Return the (X, Y) coordinate for the center point of the cell that contains the specified text.  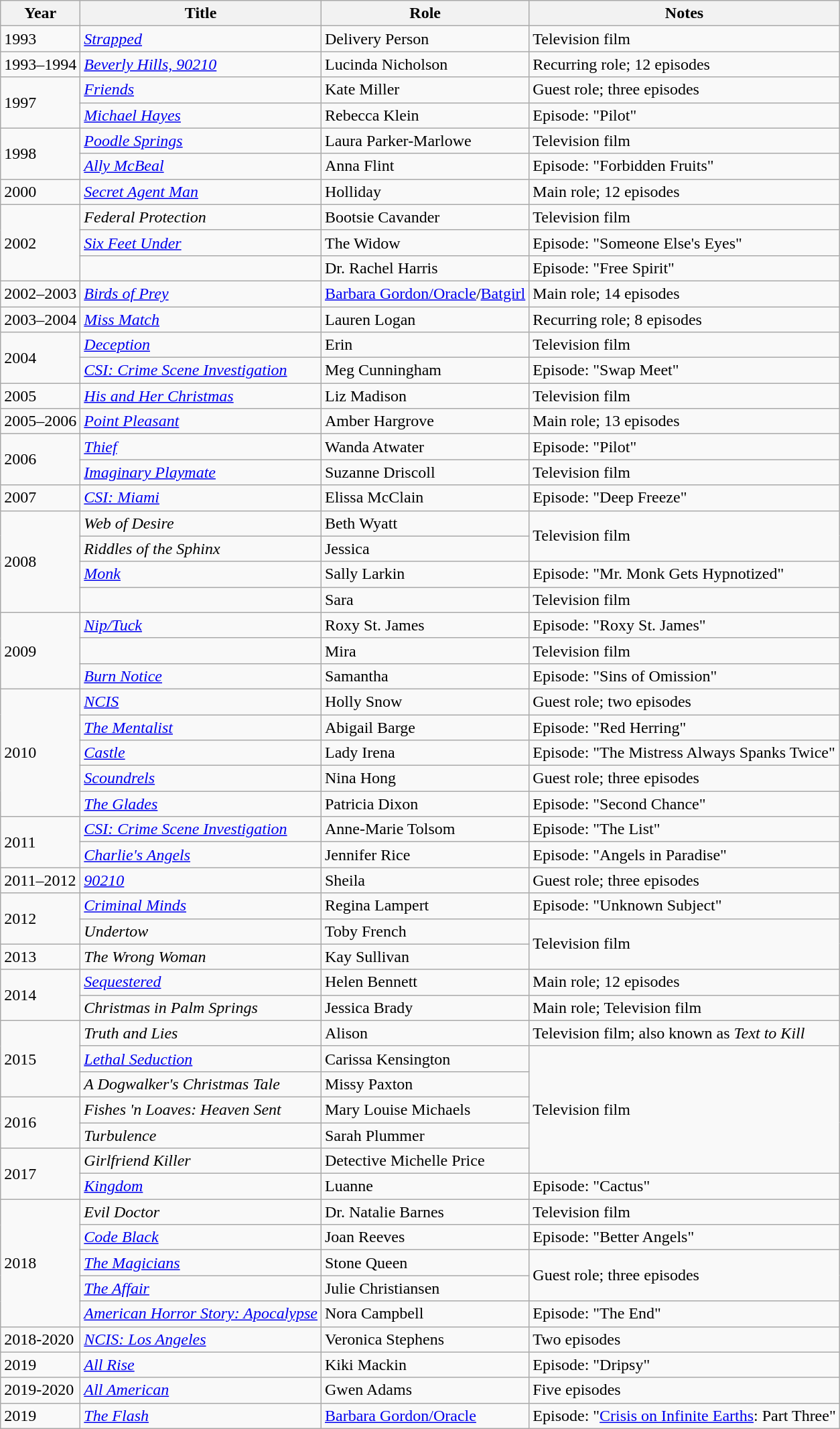
A Dogwalker's Christmas Tale (201, 1084)
The Affair (201, 1288)
The Magicians (201, 1263)
Episode: "Angels in Paradise" (685, 855)
Barbara Gordon/Oracle/Batgirl (425, 293)
Title (201, 13)
2008 (40, 561)
2005 (40, 396)
Kate Miller (425, 90)
2005–2006 (40, 421)
Roxy St. James (425, 625)
Toby French (425, 931)
Evil Doctor (201, 1212)
2002 (40, 243)
Friends (201, 90)
2017 (40, 1174)
Luanne (425, 1186)
Sara (425, 600)
All American (201, 1390)
Episode: "Someone Else's Eyes" (685, 243)
Episode: "The Mistress Always Spanks Twice" (685, 753)
The Mentalist (201, 727)
Point Pleasant (201, 421)
Lethal Seduction (201, 1059)
Web of Desire (201, 523)
Carissa Kensington (425, 1059)
2004 (40, 358)
Holliday (425, 192)
2012 (40, 918)
Episode: "Deep Freeze" (685, 498)
Episode: "Sins of Omission" (685, 676)
Ally McBeal (201, 166)
Guest role; two episodes (685, 701)
2007 (40, 498)
Lady Irena (425, 753)
Dr. Rachel Harris (425, 268)
Julie Christiansen (425, 1288)
Anne-Marie Tolsom (425, 829)
Episode: "Better Angels" (685, 1237)
1998 (40, 153)
Fishes 'n Loaves: Heaven Sent (201, 1109)
Jessica Brady (425, 1008)
Episode: "The List" (685, 829)
Main role; 13 episodes (685, 421)
2011–2012 (40, 880)
Miss Match (201, 320)
American Horror Story: Apocalypse (201, 1314)
2019-2020 (40, 1390)
Strapped (201, 39)
Episode: "Swap Meet" (685, 370)
Nora Campbell (425, 1314)
90210 (201, 880)
Notes (685, 13)
Anna Flint (425, 166)
Nina Hong (425, 778)
Scoundrels (201, 778)
2009 (40, 651)
Rebecca Klein (425, 115)
Main role; Television film (685, 1008)
Monk (201, 574)
Charlie's Angels (201, 855)
Laura Parker-Marlowe (425, 141)
Episode: "Dripsy" (685, 1365)
NCIS (201, 701)
2018-2020 (40, 1339)
His and Her Christmas (201, 396)
Girlfriend Killer (201, 1161)
Delivery Person (425, 39)
Amber Hargrove (425, 421)
Abigail Barge (425, 727)
Dr. Natalie Barnes (425, 1212)
Episode: "Unknown Subject" (685, 906)
Truth and Lies (201, 1033)
All Rise (201, 1365)
Kay Sullivan (425, 957)
Poodle Springs (201, 141)
Sarah Plummer (425, 1136)
2013 (40, 957)
Erin (425, 345)
Recurring role; 8 episodes (685, 320)
Bootsie Cavander (425, 217)
Lauren Logan (425, 320)
Episode: "Forbidden Fruits" (685, 166)
The Widow (425, 243)
Main role; 14 episodes (685, 293)
Sally Larkin (425, 574)
Wanda Atwater (425, 447)
Patricia Dixon (425, 804)
2016 (40, 1122)
Turbulence (201, 1136)
Five episodes (685, 1390)
1993 (40, 39)
Samantha (425, 676)
2010 (40, 752)
Episode: "Red Herring" (685, 727)
1993–1994 (40, 64)
Suzanne Driscoll (425, 472)
Imaginary Playmate (201, 472)
The Wrong Woman (201, 957)
Federal Protection (201, 217)
Thief (201, 447)
2015 (40, 1059)
Detective Michelle Price (425, 1161)
2006 (40, 460)
Beverly Hills, 90210 (201, 64)
Episode: "Roxy St. James" (685, 625)
Year (40, 13)
2018 (40, 1263)
Jessica (425, 549)
Nip/Tuck (201, 625)
Sequestered (201, 982)
Role (425, 13)
Missy Paxton (425, 1084)
Holly Snow (425, 701)
Criminal Minds (201, 906)
2014 (40, 995)
Alison (425, 1033)
Mira (425, 651)
Castle (201, 753)
Mary Louise Michaels (425, 1109)
1997 (40, 103)
Television film; also known as Text to Kill (685, 1033)
Veronica Stephens (425, 1339)
Liz Madison (425, 396)
Episode: "Mr. Monk Gets Hypnotized" (685, 574)
The Glades (201, 804)
Six Feet Under (201, 243)
NCIS: Los Angeles (201, 1339)
Sheila (425, 880)
The Flash (201, 1416)
Kingdom (201, 1186)
Elissa McClain (425, 498)
Michael Hayes (201, 115)
Birds of Prey (201, 293)
Episode: "Crisis on Infinite Earths: Part Three" (685, 1416)
Jennifer Rice (425, 855)
Code Black (201, 1237)
Burn Notice (201, 676)
Regina Lampert (425, 906)
Episode: "Second Chance" (685, 804)
Secret Agent Man (201, 192)
2002–2003 (40, 293)
2003–2004 (40, 320)
Meg Cunningham (425, 370)
Undertow (201, 931)
Helen Bennett (425, 982)
Deception (201, 345)
2000 (40, 192)
Episode: "Cactus" (685, 1186)
Kiki Mackin (425, 1365)
Lucinda Nicholson (425, 64)
Episode: "Free Spirit" (685, 268)
Two episodes (685, 1339)
Christmas in Palm Springs (201, 1008)
Beth Wyatt (425, 523)
Gwen Adams (425, 1390)
2011 (40, 842)
Joan Reeves (425, 1237)
Barbara Gordon/Oracle (425, 1416)
Episode: "The End" (685, 1314)
Recurring role; 12 episodes (685, 64)
Riddles of the Sphinx (201, 549)
Stone Queen (425, 1263)
CSI: Miami (201, 498)
